Search for the cell housing the specified text and yield its (x, y) center coordinate. 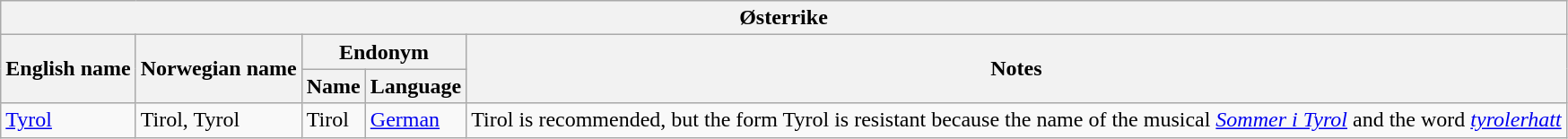
Østerrike (784, 18)
Tirol (334, 120)
Norwegian name (219, 69)
English name (68, 69)
Language (415, 86)
Endonym (384, 52)
Name (334, 86)
Tirol, Tyrol (219, 120)
German (415, 120)
Notes (1017, 69)
Tirol is recommended, but the form Tyrol is resistant because the name of the musical Sommer i Tyrol and the word tyrolerhatt (1017, 120)
Tyrol (68, 120)
